Find where the given text appears and provide that cell's center as (X, Y) coordinate. 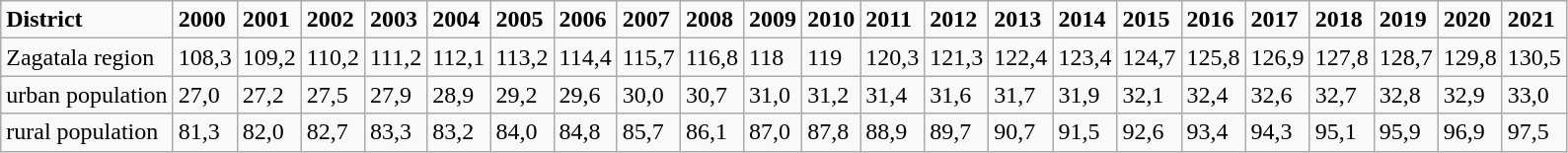
2020 (1470, 20)
32,9 (1470, 95)
30,7 (711, 95)
urban population (87, 95)
32,1 (1149, 95)
129,8 (1470, 57)
27,0 (205, 95)
33,0 (1533, 95)
88,9 (892, 132)
95,9 (1405, 132)
110,2 (333, 57)
Zagatala region (87, 57)
31,2 (831, 95)
2006 (585, 20)
rural population (87, 132)
112,1 (459, 57)
84,8 (585, 132)
2019 (1405, 20)
118 (774, 57)
114,4 (585, 57)
127,8 (1342, 57)
29,2 (522, 95)
96,9 (1470, 132)
108,3 (205, 57)
123,4 (1085, 57)
115,7 (648, 57)
125,8 (1214, 57)
2013 (1020, 20)
91,5 (1085, 132)
120,3 (892, 57)
81,3 (205, 132)
92,6 (1149, 132)
111,2 (395, 57)
83,3 (395, 132)
2010 (831, 20)
2017 (1277, 20)
31,4 (892, 95)
2012 (957, 20)
2003 (395, 20)
83,2 (459, 132)
121,3 (957, 57)
130,5 (1533, 57)
109,2 (268, 57)
2004 (459, 20)
2008 (711, 20)
2021 (1533, 20)
86,1 (711, 132)
87,0 (774, 132)
2011 (892, 20)
2015 (1149, 20)
2002 (333, 20)
30,0 (648, 95)
31,0 (774, 95)
90,7 (1020, 132)
32,8 (1405, 95)
97,5 (1533, 132)
124,7 (1149, 57)
94,3 (1277, 132)
31,9 (1085, 95)
87,8 (831, 132)
82,0 (268, 132)
2009 (774, 20)
89,7 (957, 132)
31,7 (1020, 95)
29,6 (585, 95)
82,7 (333, 132)
2007 (648, 20)
28,9 (459, 95)
84,0 (522, 132)
85,7 (648, 132)
27,9 (395, 95)
128,7 (1405, 57)
116,8 (711, 57)
32,4 (1214, 95)
113,2 (522, 57)
2014 (1085, 20)
2016 (1214, 20)
District (87, 20)
122,4 (1020, 57)
2001 (268, 20)
32,7 (1342, 95)
31,6 (957, 95)
126,9 (1277, 57)
2018 (1342, 20)
95,1 (1342, 132)
2005 (522, 20)
32,6 (1277, 95)
2000 (205, 20)
27,2 (268, 95)
93,4 (1214, 132)
27,5 (333, 95)
119 (831, 57)
